From the cell containing the given text, extract its center point as [x, y] coordinate. 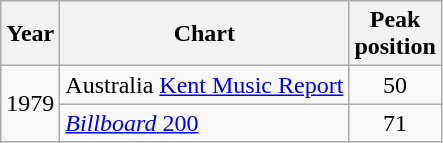
Australia Kent Music Report [204, 85]
Peakposition [395, 34]
Billboard 200 [204, 123]
1979 [30, 104]
50 [395, 85]
71 [395, 123]
Chart [204, 34]
Year [30, 34]
